Provide the [X, Y] coordinate of the cell's center where the given text is located.  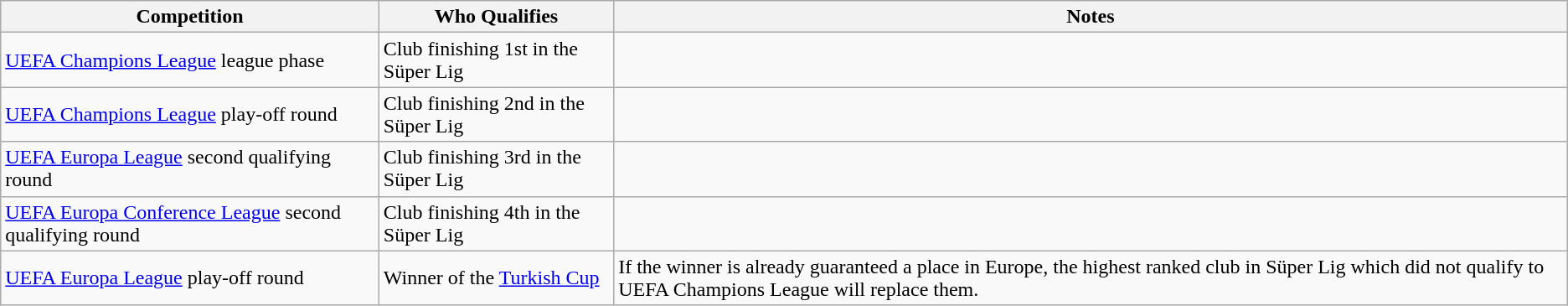
UEFA Europa League play-off round [190, 278]
Winner of the Turkish Cup [496, 278]
UEFA Champions League play-off round [190, 114]
Club finishing 2nd in the Süper Lig [496, 114]
UEFA Europa League second qualifying round [190, 169]
Club finishing 3rd in the Süper Lig [496, 169]
Club finishing 4th in the Süper Lig [496, 223]
Who Qualifies [496, 17]
Competition [190, 17]
Notes [1091, 17]
Club finishing 1st in the Süper Lig [496, 60]
UEFA Champions League league phase [190, 60]
UEFA Europa Conference League second qualifying round [190, 223]
